Identify which cell holds the provided text, then report its [X, Y] central coordinate. 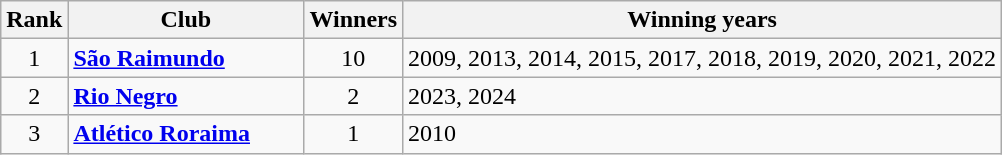
10 [354, 58]
Rio Negro [186, 96]
3 [34, 134]
Winning years [702, 20]
2010 [702, 134]
Winners [354, 20]
Rank [34, 20]
São Raimundo [186, 58]
Atlético Roraima [186, 134]
2023, 2024 [702, 96]
2009, 2013, 2014, 2015, 2017, 2018, 2019, 2020, 2021, 2022 [702, 58]
Club [186, 20]
